Pinpoint the cell where the given text exists, returning its (x, y) midpoint coordinate. 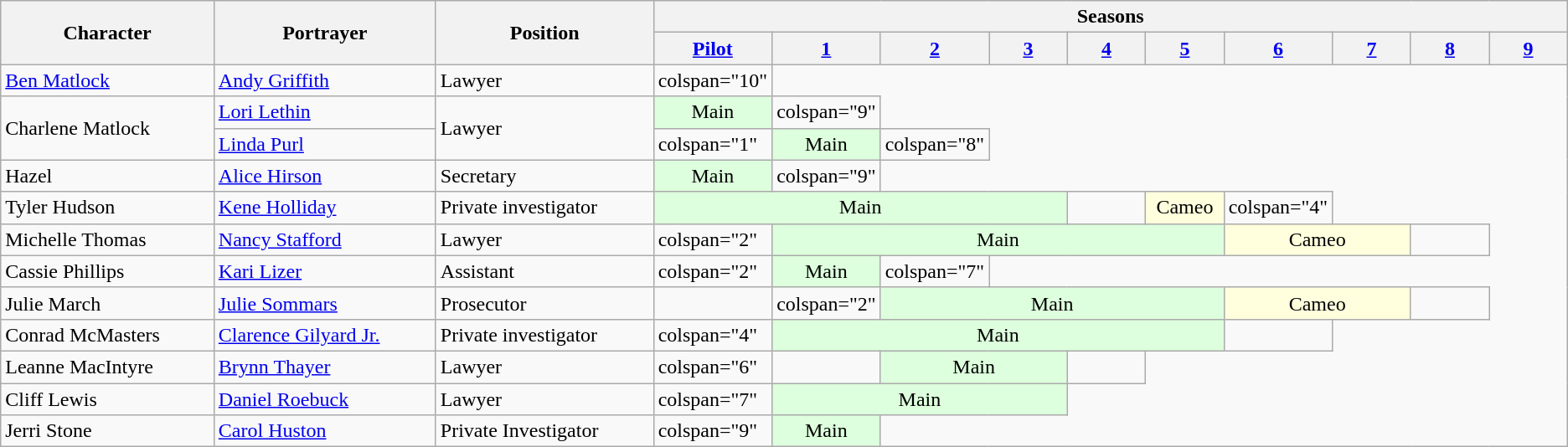
Alice Hirson (325, 176)
Daniel Roebuck (325, 399)
Clarence Gilyard Jr. (325, 335)
Conrad McMasters (107, 335)
1 (827, 49)
Jerri Stone (107, 431)
4 (1106, 49)
Private Investigator (544, 431)
7 (1372, 49)
Kari Lizer (325, 271)
2 (935, 49)
Secretary (544, 176)
Michelle Thomas (107, 239)
Linda Purl (325, 144)
Nancy Stafford (325, 239)
Julie Sommars (325, 303)
Portrayer (325, 33)
Kene Holliday (325, 208)
Character (107, 33)
colspan="8" (935, 144)
colspan="10" (713, 80)
Leanne MacIntyre (107, 367)
5 (1185, 49)
Cliff Lewis (107, 399)
colspan="1" (713, 144)
9 (1529, 49)
6 (1278, 49)
Position (544, 33)
Julie March (107, 303)
Cassie Phillips (107, 271)
Brynn Thayer (325, 367)
Charlene Matlock (107, 128)
Carol Huston (325, 431)
Pilot (713, 49)
Prosecutor (544, 303)
8 (1450, 49)
Ben Matlock (107, 80)
Tyler Hudson (107, 208)
Seasons (1111, 17)
Lori Lethin (325, 112)
Andy Griffith (325, 80)
Hazel (107, 176)
3 (1029, 49)
Assistant (544, 271)
colspan="6" (713, 367)
